Identify which cell holds the provided text, then report its [X, Y] central coordinate. 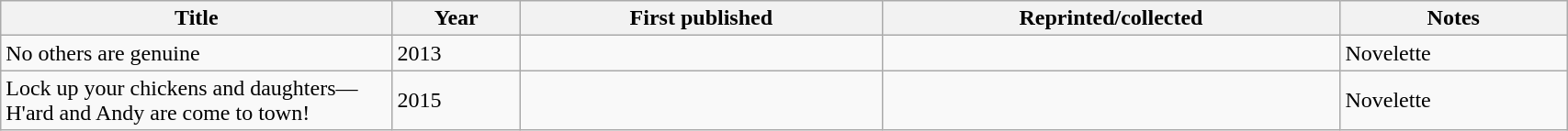
No others are genuine [197, 53]
2013 [457, 53]
Title [197, 18]
Year [457, 18]
Reprinted/collected [1111, 18]
2015 [457, 101]
Lock up your chickens and daughters—H'ard and Andy are come to town! [197, 101]
First published [702, 18]
Notes [1453, 18]
